Search for the cell housing the specified text and yield its [X, Y] center coordinate. 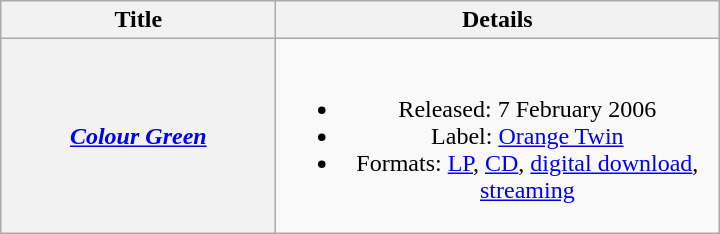
Released: 7 February 2006Label: Orange TwinFormats: LP, CD, digital download, streaming [498, 136]
Details [498, 20]
Title [138, 20]
Colour Green [138, 136]
